From the cell containing the given text, extract its center point as (X, Y) coordinate. 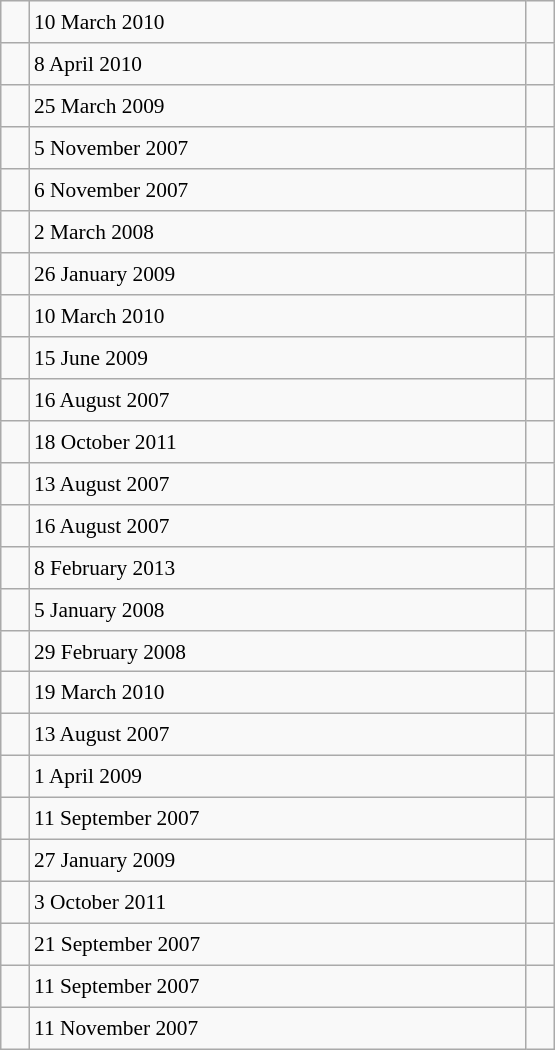
26 January 2009 (278, 274)
29 February 2008 (278, 651)
1 April 2009 (278, 777)
3 October 2011 (278, 903)
19 March 2010 (278, 693)
11 November 2007 (278, 1028)
8 February 2013 (278, 567)
27 January 2009 (278, 861)
15 June 2009 (278, 358)
5 January 2008 (278, 609)
25 March 2009 (278, 106)
8 April 2010 (278, 64)
2 March 2008 (278, 232)
5 November 2007 (278, 148)
6 November 2007 (278, 190)
21 September 2007 (278, 945)
18 October 2011 (278, 441)
